For the text-containing cell, return its midpoint in [x, y] coordinate format. 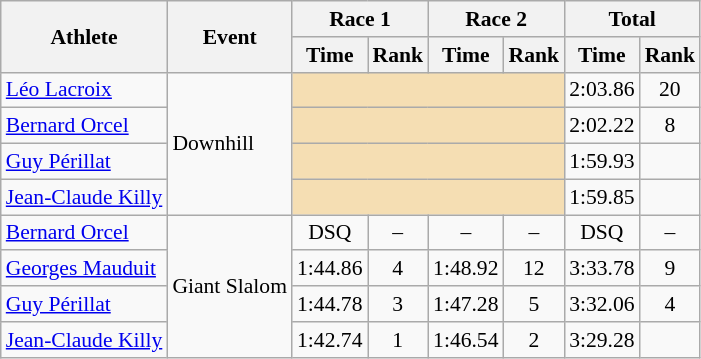
1:59.85 [602, 197]
Giant Slalom [230, 286]
9 [670, 269]
1:44.78 [330, 304]
1:59.93 [602, 162]
1:48.92 [466, 269]
Léo Lacroix [84, 90]
1 [398, 340]
1:46.54 [466, 340]
Total [632, 19]
Athlete [84, 36]
2:02.22 [602, 126]
Event [230, 36]
8 [670, 126]
Race 2 [496, 19]
3:29.28 [602, 340]
Downhill [230, 143]
3:32.06 [602, 304]
Georges Mauduit [84, 269]
2 [534, 340]
Race 1 [360, 19]
1:42.74 [330, 340]
1:47.28 [466, 304]
2:03.86 [602, 90]
3 [398, 304]
20 [670, 90]
3:33.78 [602, 269]
5 [534, 304]
12 [534, 269]
1:44.86 [330, 269]
